Scan for the cell matching the given text and deliver its [X, Y] coordinate at center. 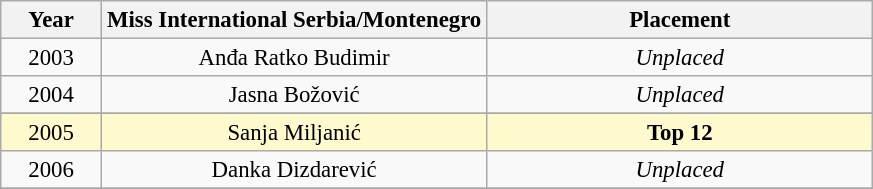
Year [52, 20]
Sanja Miljanić [294, 133]
Anđa Ratko Budimir [294, 58]
Placement [680, 20]
Jasna Božović [294, 95]
Miss International Serbia/Montenegro [294, 20]
Top 12 [680, 133]
2003 [52, 58]
2005 [52, 133]
Danka Dizdarević [294, 170]
2004 [52, 95]
2006 [52, 170]
